Provide the (x, y) coordinate of the cell's center where the given text is located.  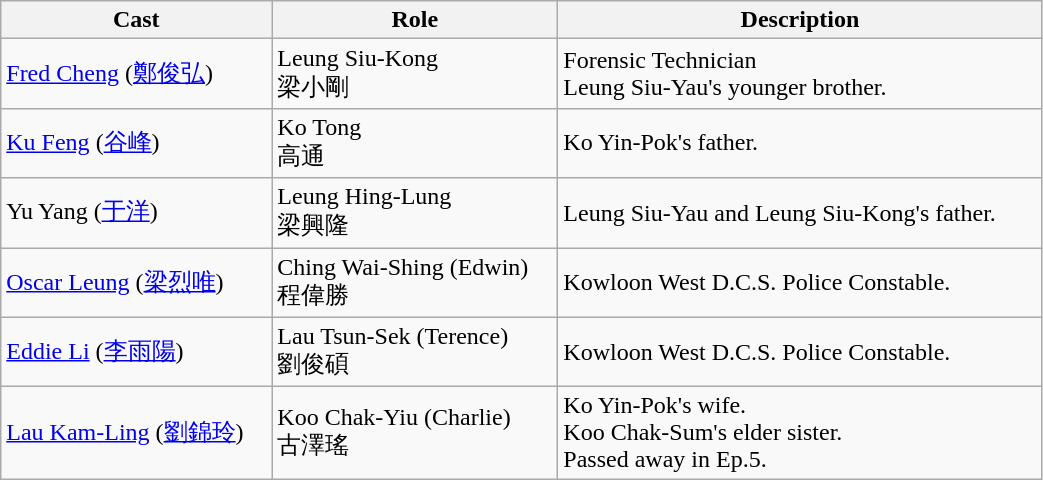
Koo Chak-Yiu (Charlie) 古澤瑤 (415, 433)
Ku Feng (谷峰) (136, 143)
Eddie Li (李雨陽) (136, 352)
Ko Yin-Pok's father. (800, 143)
Leung Siu-Yau and Leung Siu-Kong's father. (800, 213)
Forensic Technician Leung Siu-Yau's younger brother. (800, 74)
Ching Wai-Shing (Edwin) 程偉勝 (415, 283)
Fred Cheng (鄭俊弘) (136, 74)
Lau Kam-Ling (劉錦玲) (136, 433)
Yu Yang (于洋) (136, 213)
Role (415, 20)
Cast (136, 20)
Ko Yin-Pok's wife. Koo Chak-Sum's elder sister. Passed away in Ep.5. (800, 433)
Description (800, 20)
Leung Siu-Kong 梁小剛 (415, 74)
Leung Hing-Lung 梁興隆 (415, 213)
Oscar Leung (梁烈唯) (136, 283)
Ko Tong 高通 (415, 143)
Lau Tsun-Sek (Terence) 劉俊碩 (415, 352)
